Output the (X, Y) coordinate of the center of the cell containing the given text.  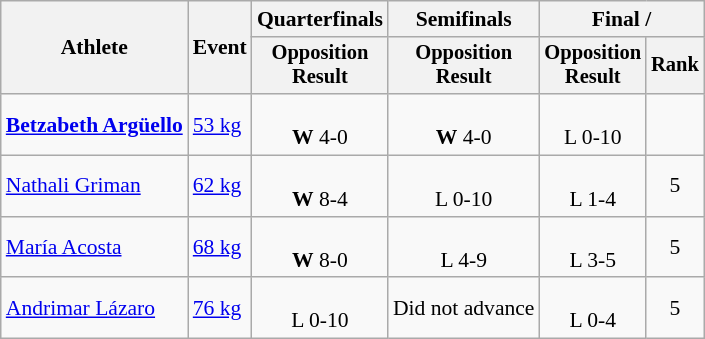
76 kg (220, 308)
L 4-9 (464, 248)
53 kg (220, 124)
L 1-4 (592, 186)
L 3-5 (592, 248)
Athlete (94, 48)
Rank (675, 66)
María Acosta (94, 248)
68 kg (220, 248)
Event (220, 48)
Betzabeth Argüello (94, 124)
L 0-4 (592, 308)
Semifinals (464, 19)
W 8-0 (320, 248)
Nathali Griman (94, 186)
Did not advance (464, 308)
62 kg (220, 186)
Andrimar Lázaro (94, 308)
Final / (621, 19)
Quarterfinals (320, 19)
W 8-4 (320, 186)
